Identify which cell holds the provided text, then report its (x, y) central coordinate. 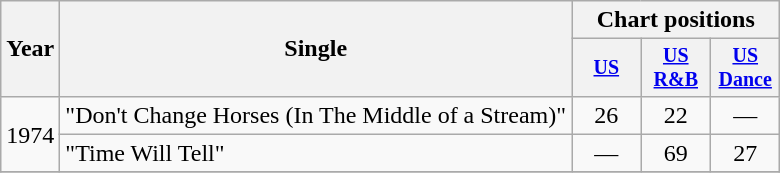
"Time Will Tell" (316, 153)
US (606, 68)
USR&B (676, 68)
1974 (30, 134)
69 (676, 153)
22 (676, 115)
Single (316, 49)
Year (30, 49)
26 (606, 115)
USDance (746, 68)
Chart positions (676, 20)
"Don't Change Horses (In The Middle of a Stream)" (316, 115)
27 (746, 153)
